Determine the (x, y) coordinate at the center of the cell enclosing the given text.  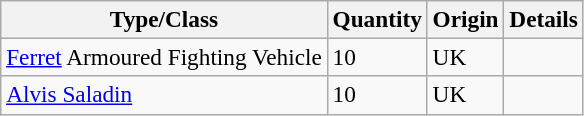
Quantity (377, 19)
Ferret Armoured Fighting Vehicle (164, 57)
Alvis Saladin (164, 95)
Details (544, 19)
Origin (466, 19)
Type/Class (164, 19)
